Output the [X, Y] coordinate of the center of the cell containing the given text.  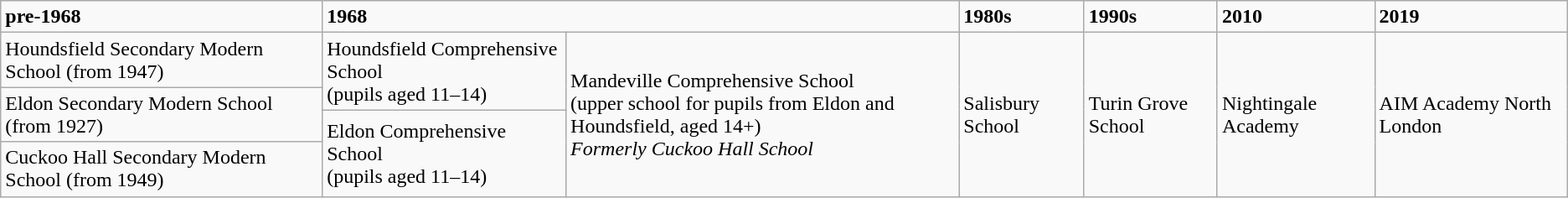
1980s [1022, 17]
pre-1968 [162, 17]
Eldon Secondary Modern School (from 1927) [162, 114]
Houndsfield Secondary Modern School (from 1947) [162, 60]
1968 [641, 17]
Eldon Comprehensive School(pupils aged 11–14) [444, 153]
AIM Academy North London [1471, 114]
Salisbury School [1022, 114]
1990s [1151, 17]
Houndsfield Comprehensive School(pupils aged 11–14) [444, 71]
Turin Grove School [1151, 114]
2010 [1296, 17]
Cuckoo Hall Secondary Modern School (from 1949) [162, 169]
Mandeville Comprehensive School(upper school for pupils from Eldon and Houndsfield, aged 14+)Formerly Cuckoo Hall School [762, 114]
2019 [1471, 17]
Nightingale Academy [1296, 114]
